Return [x, y] of the center of cell containing provided text 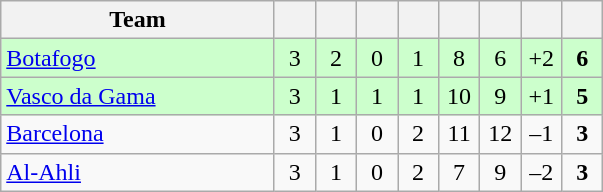
Team [138, 20]
Barcelona [138, 134]
5 [582, 96]
–2 [542, 172]
+1 [542, 96]
Botafogo [138, 58]
8 [460, 58]
–1 [542, 134]
+2 [542, 58]
Vasco da Gama [138, 96]
12 [500, 134]
Al-Ahli [138, 172]
7 [460, 172]
10 [460, 96]
11 [460, 134]
